Locate the cell with the specified text and output its (x, y) center coordinate. 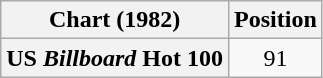
Position (276, 20)
91 (276, 58)
Chart (1982) (115, 20)
US Billboard Hot 100 (115, 58)
